Return [x, y] of the center of cell containing provided text 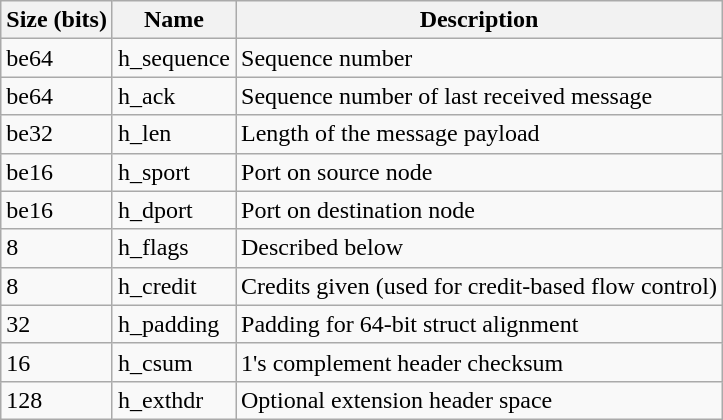
h_exthdr [174, 400]
Credits given (used for credit-based flow control) [480, 286]
1's complement header checksum [480, 362]
Sequence number [480, 58]
be32 [57, 134]
h_sport [174, 172]
Padding for 64-bit struct alignment [480, 324]
Size (bits) [57, 20]
32 [57, 324]
h_csum [174, 362]
Described below [480, 248]
Length of the message payload [480, 134]
Port on destination node [480, 210]
h_dport [174, 210]
h_credit [174, 286]
Sequence number of last received message [480, 96]
Port on source node [480, 172]
Name [174, 20]
Description [480, 20]
h_sequence [174, 58]
h_padding [174, 324]
128 [57, 400]
h_len [174, 134]
16 [57, 362]
Optional extension header space [480, 400]
h_ack [174, 96]
h_flags [174, 248]
